Scan for the cell matching the given text and deliver its (X, Y) coordinate at center. 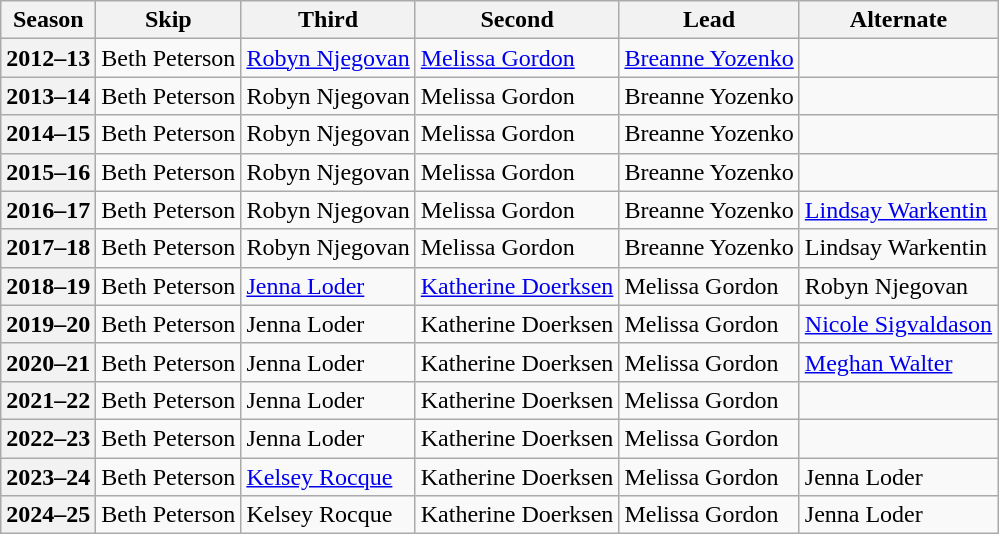
2013–14 (48, 96)
2019–20 (48, 324)
2012–13 (48, 58)
Alternate (898, 20)
Third (328, 20)
2017–18 (48, 248)
Meghan Walter (898, 362)
2018–19 (48, 286)
Second (517, 20)
2024–25 (48, 515)
2023–24 (48, 477)
Season (48, 20)
2022–23 (48, 438)
2014–15 (48, 134)
Nicole Sigvaldason (898, 324)
2015–16 (48, 172)
2020–21 (48, 362)
2021–22 (48, 400)
Skip (168, 20)
2016–17 (48, 210)
Lead (709, 20)
